Detect which cell encompasses the target text, then output its (X, Y) center coordinate. 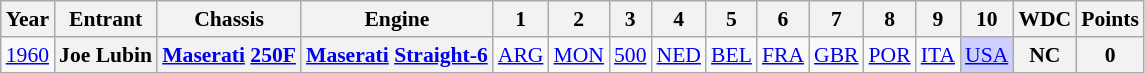
500 (630, 55)
Chassis (229, 19)
FRA (783, 55)
NED (679, 55)
Engine (397, 19)
1 (521, 19)
Maserati 250F (229, 55)
6 (783, 19)
NC (1044, 55)
BEL (732, 55)
5 (732, 19)
ARG (521, 55)
3 (630, 19)
0 (1110, 55)
USA (986, 55)
10 (986, 19)
Maserati Straight-6 (397, 55)
Entrant (106, 19)
9 (938, 19)
Points (1110, 19)
Year (28, 19)
4 (679, 19)
POR (890, 55)
2 (578, 19)
GBR (836, 55)
8 (890, 19)
ITA (938, 55)
MON (578, 55)
Joe Lubin (106, 55)
7 (836, 19)
1960 (28, 55)
WDC (1044, 19)
